Determine the (X, Y) coordinate at the center of the cell enclosing the given text.  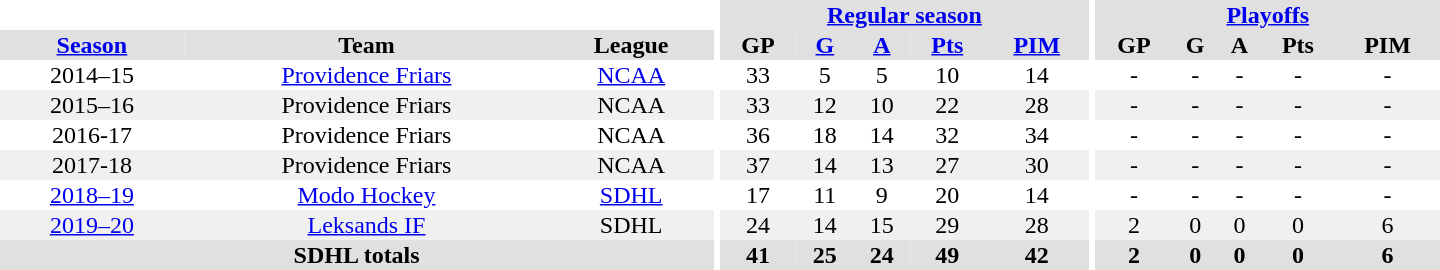
22 (947, 105)
18 (824, 135)
Regular season (905, 15)
2017-18 (92, 165)
League (631, 45)
2016-17 (92, 135)
SDHL totals (356, 255)
Leksands IF (366, 225)
Team (366, 45)
Modo Hockey (366, 195)
2019–20 (92, 225)
17 (758, 195)
36 (758, 135)
Season (92, 45)
2018–19 (92, 195)
27 (947, 165)
30 (1036, 165)
Playoffs (1268, 15)
42 (1036, 255)
2014–15 (92, 75)
11 (824, 195)
29 (947, 225)
15 (882, 225)
9 (882, 195)
37 (758, 165)
25 (824, 255)
20 (947, 195)
34 (1036, 135)
12 (824, 105)
49 (947, 255)
13 (882, 165)
41 (758, 255)
2015–16 (92, 105)
32 (947, 135)
